Locate the cell with the specified text and output its [X, Y] center coordinate. 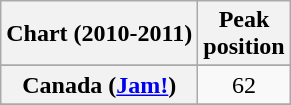
Canada (Jam!) [100, 85]
Peakposition [244, 34]
Chart (2010-2011) [100, 34]
62 [244, 85]
